Pinpoint the cell where the given text exists, returning its [x, y] midpoint coordinate. 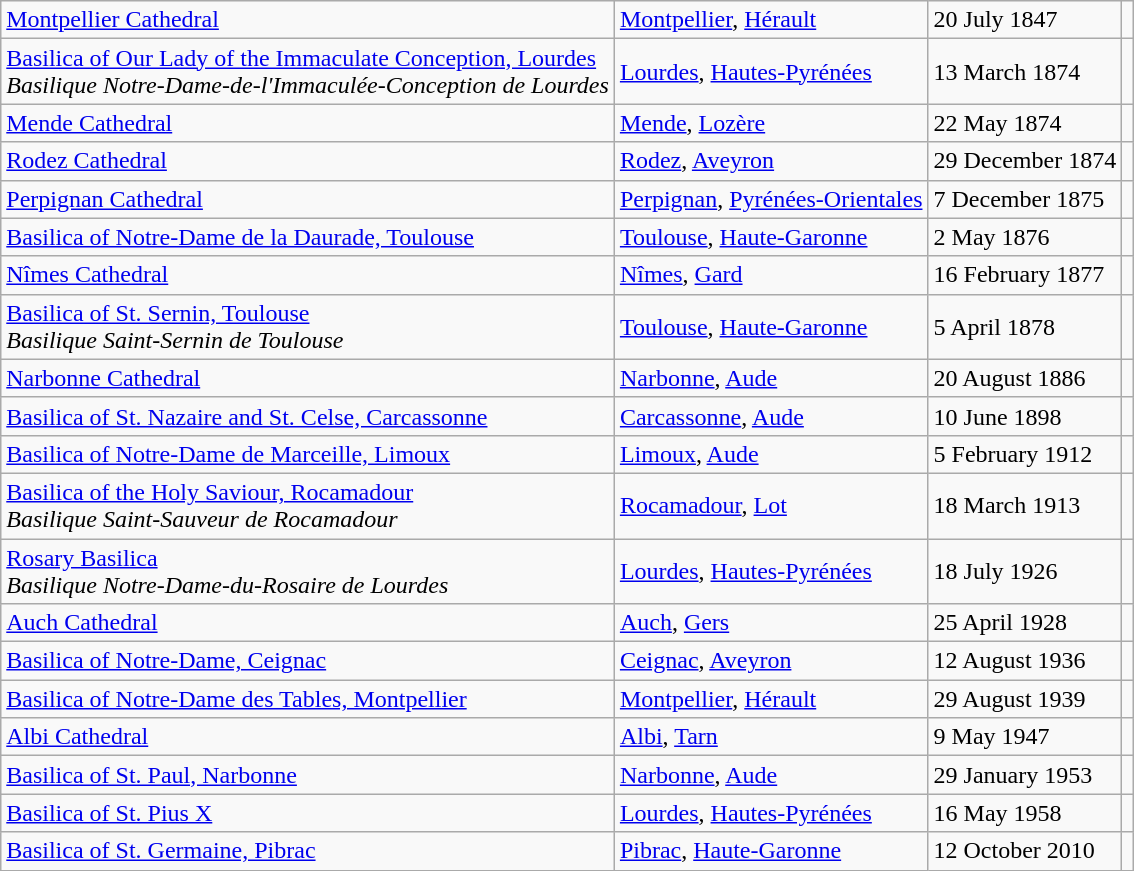
Perpignan, Pyrénées-Orientales [771, 199]
5 February 1912 [1025, 454]
20 July 1847 [1025, 20]
Basilica of St. Paul, Narbonne [308, 775]
Basilica of Notre-Dame de Marceille, Limoux [308, 454]
Mende Cathedral [308, 123]
2 May 1876 [1025, 237]
Albi Cathedral [308, 737]
Carcassonne, Aude [771, 416]
Narbonne Cathedral [308, 378]
Rodez, Aveyron [771, 161]
Nîmes Cathedral [308, 275]
Basilica of Notre-Dame, Ceignac [308, 661]
5 April 1878 [1025, 326]
Basilica of St. Nazaire and St. Celse, Carcassonne [308, 416]
Basilica of Notre-Dame des Tables, Montpellier [308, 699]
Pibrac, Haute-Garonne [771, 851]
Basilica of the Holy Saviour, RocamadourBasilique Saint-Sauveur de Rocamadour [308, 506]
16 February 1877 [1025, 275]
29 January 1953 [1025, 775]
12 August 1936 [1025, 661]
Basilica of Our Lady of the Immaculate Conception, LourdesBasilique Notre-Dame-de-l'Immaculée-Conception de Lourdes [308, 72]
16 May 1958 [1025, 813]
22 May 1874 [1025, 123]
29 December 1874 [1025, 161]
Mende, Lozère [771, 123]
Rodez Cathedral [308, 161]
18 July 1926 [1025, 570]
Basilica of St. Sernin, ToulouseBasilique Saint-Sernin de Toulouse [308, 326]
Montpellier Cathedral [308, 20]
9 May 1947 [1025, 737]
13 March 1874 [1025, 72]
Albi, Tarn [771, 737]
10 June 1898 [1025, 416]
Basilica of St. Pius X [308, 813]
Rocamadour, Lot [771, 506]
25 April 1928 [1025, 623]
18 March 1913 [1025, 506]
12 October 2010 [1025, 851]
Rosary BasilicaBasilique Notre-Dame-du-Rosaire de Lourdes [308, 570]
Ceignac, Aveyron [771, 661]
Basilica of Notre-Dame de la Daurade, Toulouse [308, 237]
Limoux, Aude [771, 454]
Basilica of St. Germaine, Pibrac [308, 851]
Auch Cathedral [308, 623]
7 December 1875 [1025, 199]
Nîmes, Gard [771, 275]
Auch, Gers [771, 623]
Perpignan Cathedral [308, 199]
29 August 1939 [1025, 699]
20 August 1886 [1025, 378]
